From the cell containing the given text, extract its center point as (X, Y) coordinate. 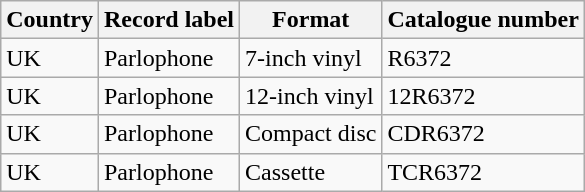
Country (50, 20)
Record label (168, 20)
Format (311, 20)
Cassette (311, 172)
TCR6372 (483, 172)
Compact disc (311, 134)
R6372 (483, 58)
CDR6372 (483, 134)
12R6372 (483, 96)
12-inch vinyl (311, 96)
Catalogue number (483, 20)
7-inch vinyl (311, 58)
